From the cell containing the given text, extract its center point as (X, Y) coordinate. 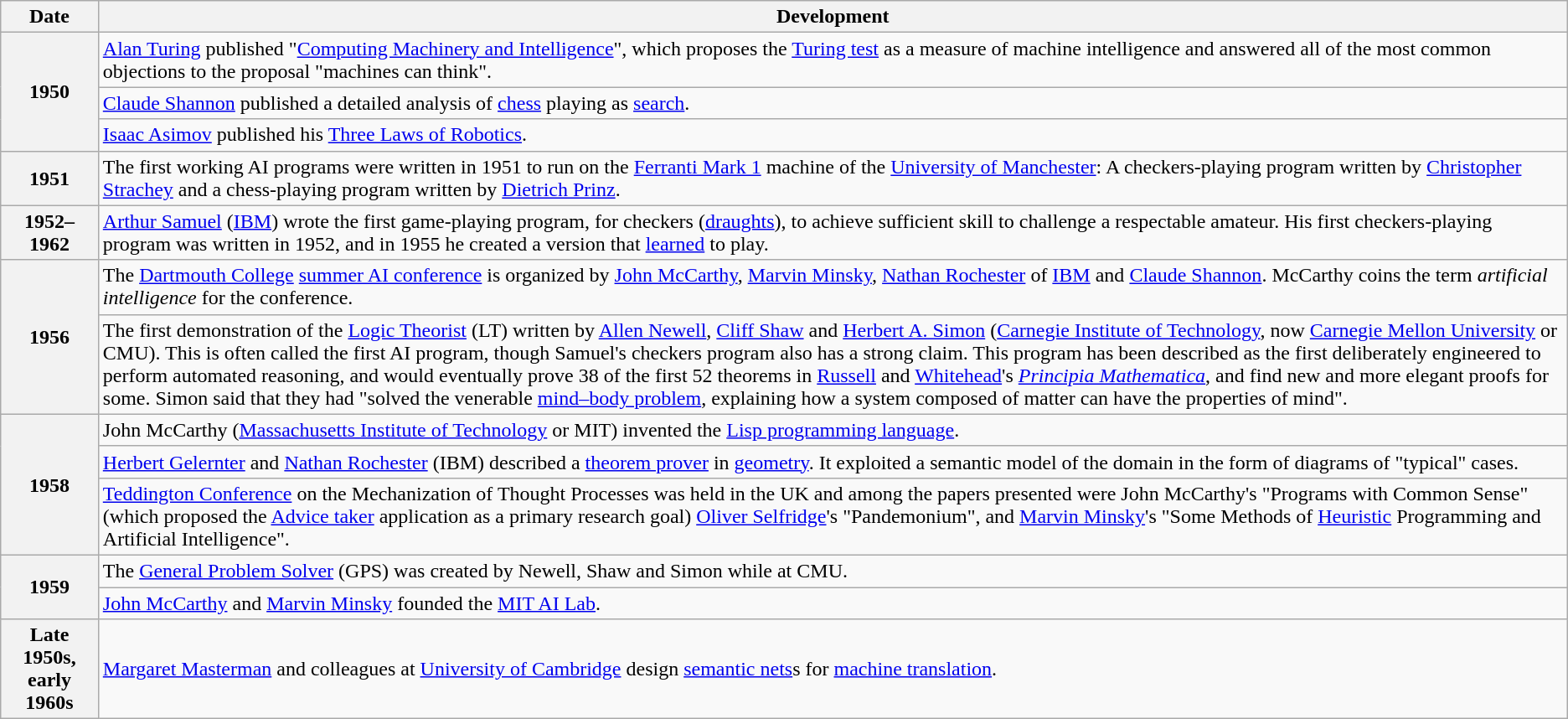
Claude Shannon published a detailed analysis of chess playing as search. (833, 103)
1959 (50, 587)
1951 (50, 178)
1952–1962 (50, 233)
1958 (50, 484)
The General Problem Solver (GPS) was created by Newell, Shaw and Simon while at CMU. (833, 571)
Late 1950s, early 1960s (50, 669)
John McCarthy and Marvin Minsky founded the MIT AI Lab. (833, 603)
1950 (50, 92)
Date (50, 17)
Development (833, 17)
John McCarthy (Massachusetts Institute of Technology or MIT) invented the Lisp programming language. (833, 430)
1956 (50, 337)
Isaac Asimov published his Three Laws of Robotics. (833, 135)
Margaret Masterman and colleagues at University of Cambridge design semantic netss for machine translation. (833, 669)
